Provide the (x, y) coordinate of the cell's center where the given text is located.  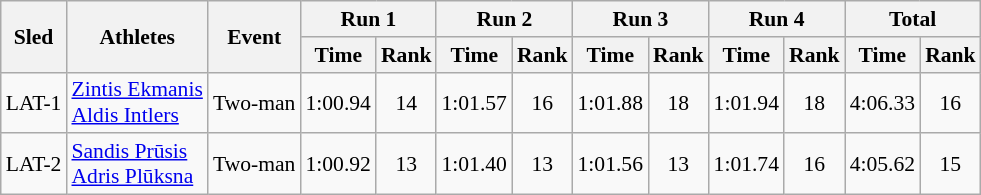
Total (913, 19)
15 (950, 164)
Run 3 (641, 19)
Sandis PrūsisAdris Plūksna (136, 164)
Event (254, 36)
Run 2 (504, 19)
1:01.56 (610, 164)
Athletes (136, 36)
1:00.94 (338, 102)
14 (406, 102)
1:01.74 (746, 164)
1:01.40 (474, 164)
Run 1 (368, 19)
LAT-1 (34, 102)
Sled (34, 36)
Zintis EkmanisAldis Intlers (136, 102)
1:01.57 (474, 102)
Run 4 (777, 19)
4:06.33 (882, 102)
1:01.88 (610, 102)
1:00.92 (338, 164)
LAT-2 (34, 164)
4:05.62 (882, 164)
1:01.94 (746, 102)
